For the text-containing cell, return its midpoint in (x, y) coordinate format. 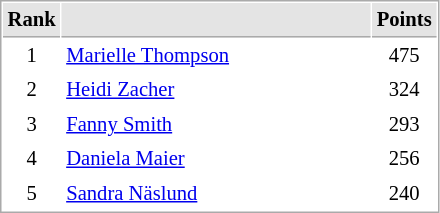
3 (32, 124)
5 (32, 194)
240 (404, 194)
256 (404, 158)
Rank (32, 20)
Fanny Smith (216, 124)
Points (404, 20)
Heidi Zacher (216, 90)
324 (404, 90)
Daniela Maier (216, 158)
293 (404, 124)
4 (32, 158)
475 (404, 56)
Sandra Näslund (216, 194)
1 (32, 56)
2 (32, 90)
Marielle Thompson (216, 56)
